Pinpoint the cell where the given text exists, returning its (x, y) midpoint coordinate. 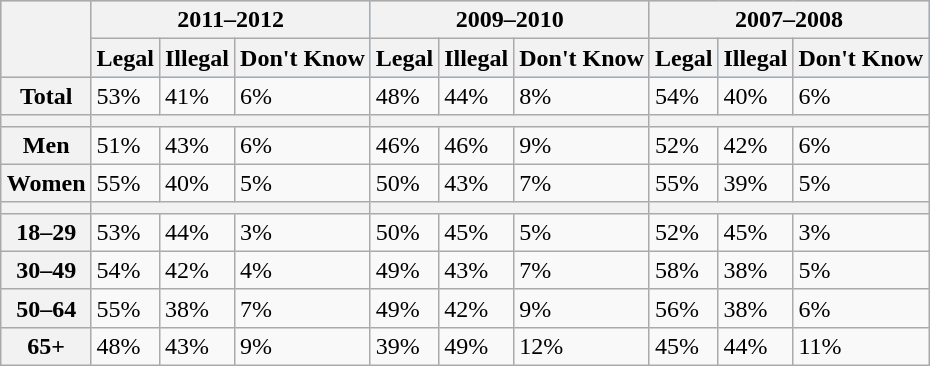
8% (582, 96)
2007–2008 (788, 20)
65+ (46, 346)
30–49 (46, 270)
4% (303, 270)
Men (46, 145)
Total (46, 96)
11% (861, 346)
41% (196, 96)
56% (683, 308)
58% (683, 270)
2009–2010 (510, 20)
2011–2012 (230, 20)
12% (582, 346)
51% (125, 145)
50–64 (46, 308)
18–29 (46, 232)
Women (46, 183)
